Return (X, Y) of the center of cell containing provided text 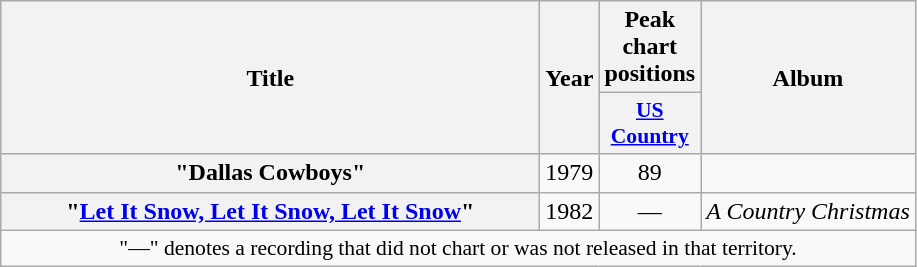
1979 (570, 173)
Year (570, 78)
"Let It Snow, Let It Snow, Let It Snow" (270, 211)
A Country Christmas (808, 211)
USCountry (650, 124)
Title (270, 78)
— (650, 211)
"—" denotes a recording that did not chart or was not released in that territory. (458, 248)
Album (808, 78)
1982 (570, 211)
Peakchartpositions (650, 47)
"Dallas Cowboys" (270, 173)
89 (650, 173)
